Return the [X, Y] coordinate for the center point of the cell that contains the specified text.  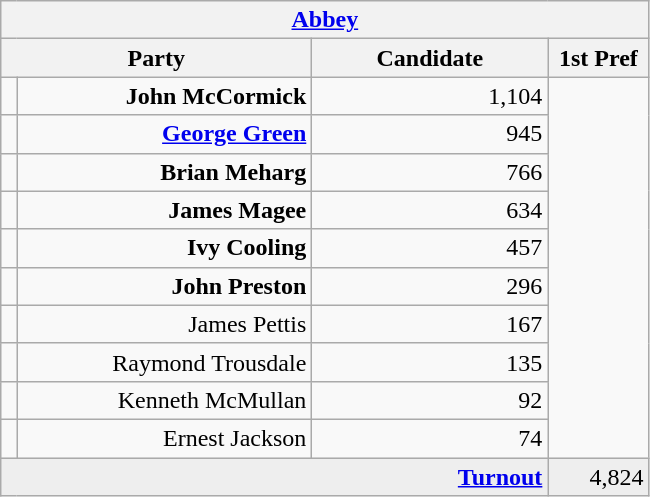
John McCormick [164, 96]
Ernest Jackson [164, 438]
Turnout [274, 477]
457 [430, 248]
4,824 [598, 477]
George Green [164, 134]
Party [156, 58]
Brian Meharg [164, 172]
1,104 [430, 96]
Raymond Trousdale [164, 362]
74 [430, 438]
296 [430, 286]
167 [430, 324]
766 [430, 172]
James Pettis [164, 324]
James Magee [164, 210]
92 [430, 400]
945 [430, 134]
634 [430, 210]
John Preston [164, 286]
1st Pref [598, 58]
Kenneth McMullan [164, 400]
135 [430, 362]
Abbey [325, 20]
Candidate [430, 58]
Ivy Cooling [164, 248]
